Capture the cell that displays the provided text and extract its (X, Y) central coordinate. 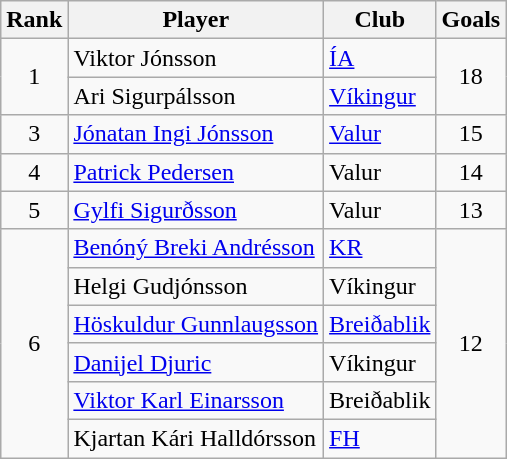
Ari Sigurpálsson (196, 96)
Gylfi Sigurðsson (196, 210)
Viktor Karl Einarsson (196, 400)
6 (34, 343)
Benóný Breki Andrésson (196, 248)
18 (471, 77)
FH (380, 438)
Viktor Jónsson (196, 58)
ÍA (380, 58)
Helgi Gudjónsson (196, 286)
13 (471, 210)
1 (34, 77)
Club (380, 20)
KR (380, 248)
Jónatan Ingi Jónsson (196, 134)
Player (196, 20)
Goals (471, 20)
12 (471, 343)
Danijel Djuric (196, 362)
4 (34, 172)
5 (34, 210)
14 (471, 172)
Höskuldur Gunnlaugsson (196, 324)
3 (34, 134)
Kjartan Kári Halldórsson (196, 438)
Rank (34, 20)
15 (471, 134)
Patrick Pedersen (196, 172)
